Provide the [X, Y] coordinate of the cell's center where the given text is located.  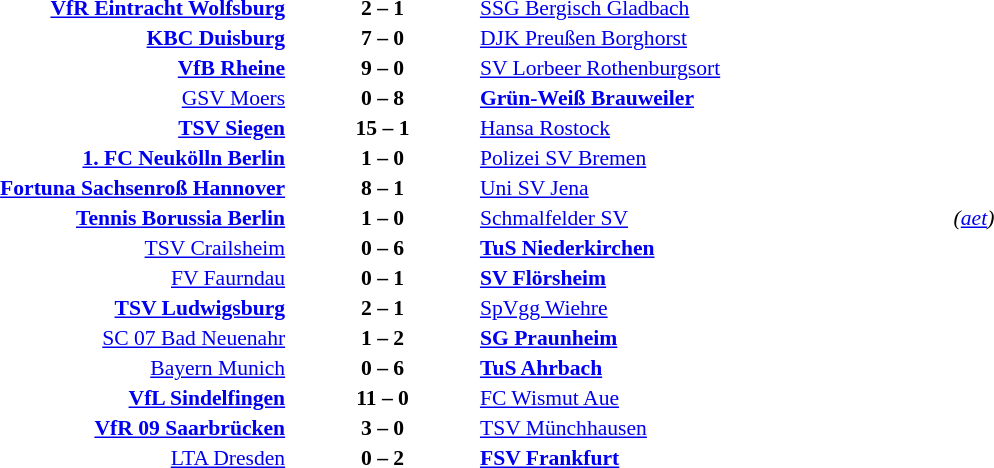
FC Wismut Aue [714, 398]
Schmalfelder SV [714, 218]
SG Praunheim [714, 338]
1 – 2 [382, 338]
9 – 0 [382, 68]
TSV Münchhausen [714, 428]
Uni SV Jena [714, 188]
SpVgg Wiehre [714, 308]
Grün-Weiß Brauweiler [714, 98]
SV Flörsheim [714, 278]
TuS Ahrbach [714, 368]
3 – 0 [382, 428]
2 – 1 [382, 308]
11 – 0 [382, 398]
DJK Preußen Borghorst [714, 38]
15 – 1 [382, 128]
8 – 1 [382, 188]
7 – 0 [382, 38]
SV Lorbeer Rothenburgsort [714, 68]
TuS Niederkirchen [714, 248]
0 – 8 [382, 98]
Polizei SV Bremen [714, 158]
Hansa Rostock [714, 128]
0 – 1 [382, 278]
